For the text-containing cell, return its midpoint in [x, y] coordinate format. 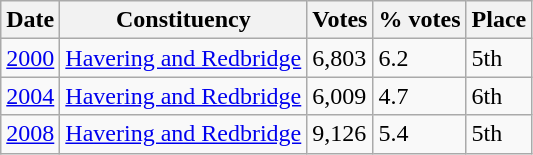
6.2 [420, 58]
6,803 [340, 58]
5.4 [420, 134]
Place [499, 20]
6th [499, 96]
2004 [30, 96]
6,009 [340, 96]
Date [30, 20]
Votes [340, 20]
% votes [420, 20]
9,126 [340, 134]
Constituency [184, 20]
2000 [30, 58]
2008 [30, 134]
4.7 [420, 96]
